Capture the cell that displays the provided text and extract its (X, Y) central coordinate. 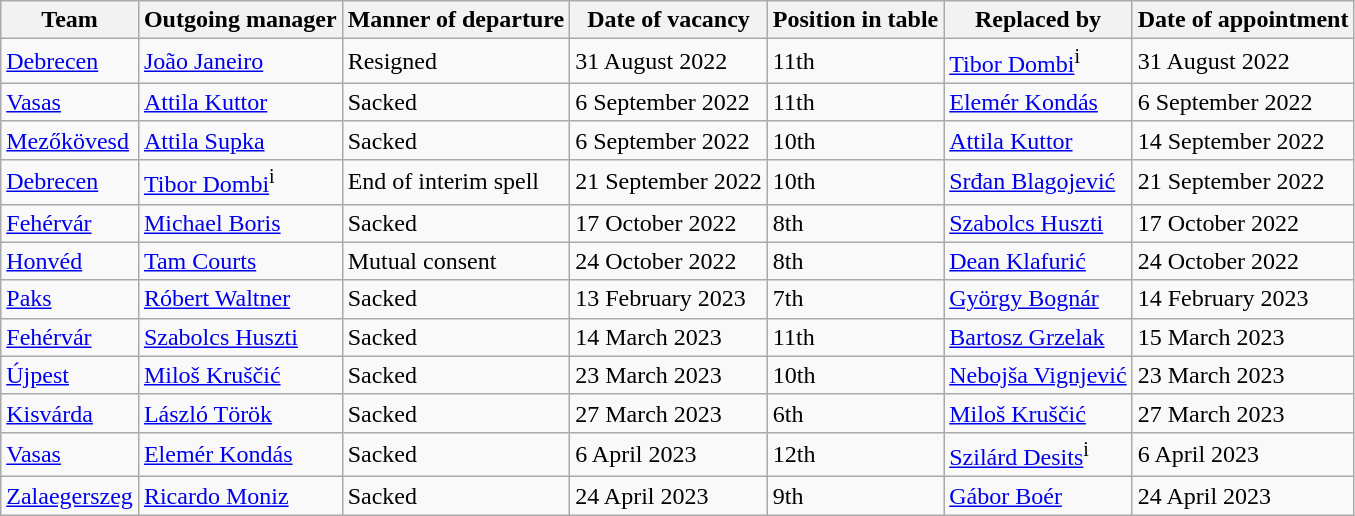
Bartosz Grzelak (1038, 337)
12th (855, 454)
Position in table (855, 20)
Resigned (456, 62)
Újpest (70, 375)
Mutual consent (456, 261)
Róbert Waltner (240, 299)
Honvéd (70, 261)
13 February 2023 (669, 299)
Date of vacancy (669, 20)
14 March 2023 (669, 337)
6th (855, 413)
Mezőkövesd (70, 140)
Michael Boris (240, 223)
Attila Supka (240, 140)
Replaced by (1038, 20)
Tam Courts (240, 261)
14 February 2023 (1243, 299)
Nebojša Vignjević (1038, 375)
Date of appointment (1243, 20)
Zalaegerszeg (70, 496)
Outgoing manager (240, 20)
14 September 2022 (1243, 140)
Paks (70, 299)
9th (855, 496)
Ricardo Moniz (240, 496)
Srđan Blagojević (1038, 182)
László Török (240, 413)
György Bognár (1038, 299)
Kisvárda (70, 413)
End of interim spell (456, 182)
Szilárd Desitsi (1038, 454)
Team (70, 20)
15 March 2023 (1243, 337)
Gábor Boér (1038, 496)
João Janeiro (240, 62)
7th (855, 299)
Dean Klafurić (1038, 261)
Manner of departure (456, 20)
